For the text-containing cell, return its midpoint in (x, y) coordinate format. 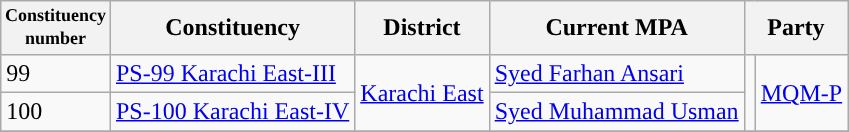
Current MPA (616, 28)
100 (56, 111)
99 (56, 73)
Syed Muhammad Usman (616, 111)
District (422, 28)
Syed Farhan Ansari (616, 73)
Constituency (232, 28)
PS-100 Karachi East-IV (232, 111)
PS-99 Karachi East-III (232, 73)
Party (796, 28)
Karachi East (422, 92)
MQM-P (801, 92)
Constituency number (56, 28)
